For the text-containing cell, return its midpoint in (X, Y) coordinate format. 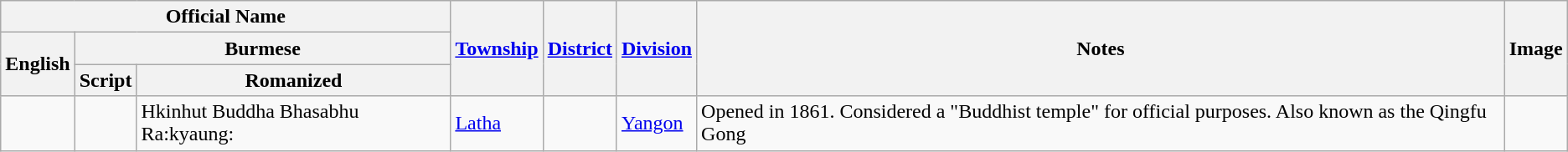
Township (497, 48)
Opened in 1861. Considered a "Buddhist temple" for official purposes. Also known as the Qingfu Gong (1101, 124)
Notes (1101, 48)
Burmese (263, 48)
English (38, 64)
Hkinhut Buddha Bhasabhu Ra:kyaung: (293, 124)
Official Name (226, 17)
Script (106, 80)
Yangon (657, 124)
Latha (497, 124)
Image (1536, 48)
Romanized (293, 80)
District (580, 48)
Division (657, 48)
